Identify which cell holds the provided text, then report its [x, y] central coordinate. 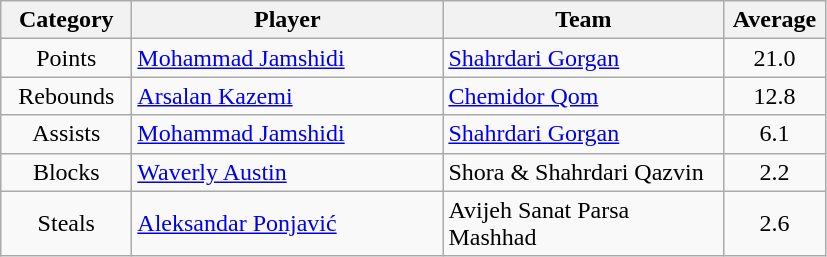
Waverly Austin [288, 172]
Aleksandar Ponjavić [288, 224]
Chemidor Qom [584, 96]
12.8 [774, 96]
Assists [66, 134]
Average [774, 20]
Player [288, 20]
2.6 [774, 224]
6.1 [774, 134]
Avijeh Sanat Parsa Mashhad [584, 224]
Team [584, 20]
21.0 [774, 58]
Rebounds [66, 96]
Blocks [66, 172]
Shora & Shahrdari Qazvin [584, 172]
Steals [66, 224]
Points [66, 58]
2.2 [774, 172]
Category [66, 20]
Arsalan Kazemi [288, 96]
